Return the [x, y] coordinate for the center point of the cell that contains the specified text.  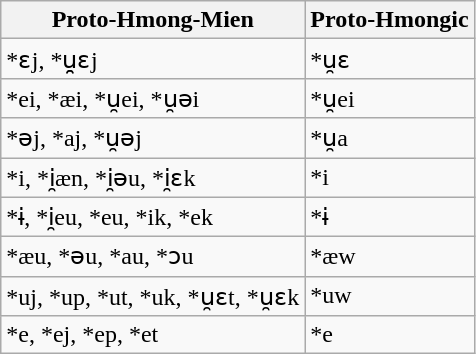
*æu, *əu, *au, *ɔu [153, 257]
*æw [390, 257]
Proto-Hmong-Mien [153, 20]
*e [390, 335]
*ei, *æi, *u̯ei, *u̯əi [153, 98]
*i [390, 178]
*u̯ei [390, 98]
Proto-Hmongic [390, 20]
*u̯a [390, 138]
*uj, *up, *ut, *uk, *u̯ɛt, *u̯ɛk [153, 296]
*uw [390, 296]
*e, *ej, *ep, *et [153, 335]
*ɛj, *u̯̯ɛj [153, 59]
*əj, *aj, *u̯əj [153, 138]
*u̯ɛ [390, 59]
*ɨ, *i̯eu, *eu, *ik, *ek [153, 217]
*ɨ [390, 217]
*i, *i̯æn, *i̯əu, *i̯ɛk [153, 178]
